Return the [X, Y] coordinate for the center point of the cell that contains the specified text.  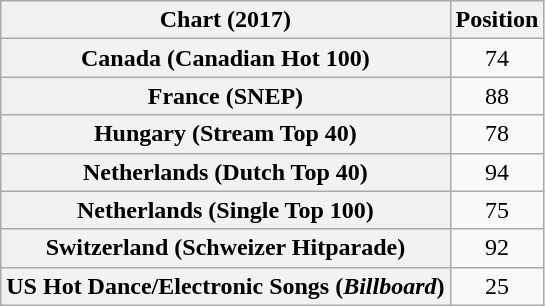
94 [497, 172]
US Hot Dance/Electronic Songs (Billboard) [226, 286]
Canada (Canadian Hot 100) [226, 58]
Netherlands (Single Top 100) [226, 210]
Hungary (Stream Top 40) [226, 134]
Netherlands (Dutch Top 40) [226, 172]
88 [497, 96]
Position [497, 20]
92 [497, 248]
France (SNEP) [226, 96]
Switzerland (Schweizer Hitparade) [226, 248]
Chart (2017) [226, 20]
74 [497, 58]
78 [497, 134]
75 [497, 210]
25 [497, 286]
